Capture the cell that displays the provided text and extract its (X, Y) central coordinate. 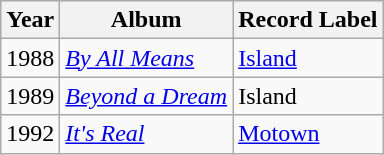
1989 (30, 96)
1992 (30, 134)
Beyond a Dream (146, 96)
By All Means (146, 58)
Album (146, 20)
It's Real (146, 134)
Motown (308, 134)
1988 (30, 58)
Record Label (308, 20)
Year (30, 20)
